Output the (x, y) coordinate of the center of the cell containing the given text.  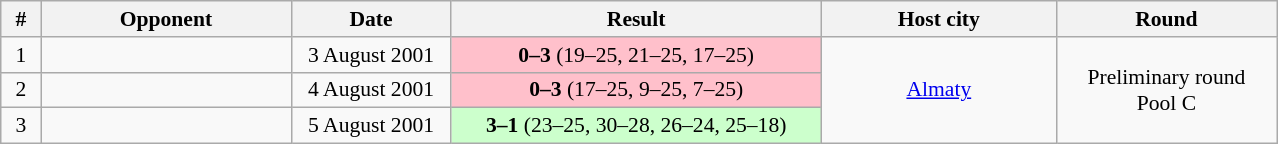
5 August 2001 (371, 126)
3–1 (23–25, 30–28, 26–24, 25–18) (636, 126)
Opponent (166, 19)
Round (1166, 19)
0–3 (17–25, 9–25, 7–25) (636, 90)
# (21, 19)
3 August 2001 (371, 55)
2 (21, 90)
Almaty (938, 90)
Preliminary roundPool C (1166, 90)
4 August 2001 (371, 90)
Result (636, 19)
1 (21, 55)
3 (21, 126)
Host city (938, 19)
0–3 (19–25, 21–25, 17–25) (636, 55)
Date (371, 19)
